Pinpoint the cell where the given text exists, returning its [X, Y] midpoint coordinate. 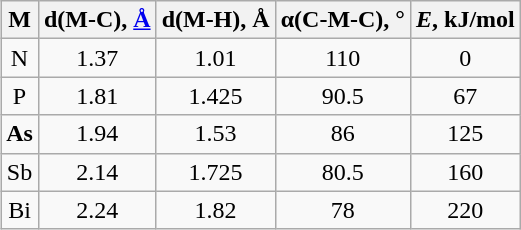
As [20, 134]
2.24 [97, 210]
α(C-M-C), ° [342, 20]
0 [465, 58]
1.37 [97, 58]
d(M-H), Å [216, 20]
220 [465, 210]
1.81 [97, 96]
90.5 [342, 96]
d(M-C), Å [97, 20]
Bi [20, 210]
1.725 [216, 172]
M [20, 20]
80.5 [342, 172]
1.94 [97, 134]
2.14 [97, 172]
78 [342, 210]
1.53 [216, 134]
E, kJ/mol [465, 20]
160 [465, 172]
1.425 [216, 96]
67 [465, 96]
86 [342, 134]
1.01 [216, 58]
1.82 [216, 210]
110 [342, 58]
P [20, 96]
N [20, 58]
Sb [20, 172]
125 [465, 134]
